Search for the cell housing the specified text and yield its (X, Y) center coordinate. 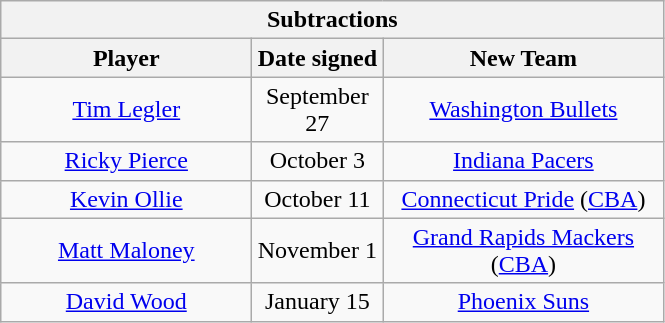
Grand Rapids Mackers (CBA) (524, 250)
October 3 (318, 161)
October 11 (318, 199)
November 1 (318, 250)
January 15 (318, 302)
Kevin Ollie (126, 199)
David Wood (126, 302)
New Team (524, 58)
Subtractions (332, 20)
Washington Bullets (524, 110)
Matt Maloney (126, 250)
Player (126, 58)
Ricky Pierce (126, 161)
Connecticut Pride (CBA) (524, 199)
September 27 (318, 110)
Date signed (318, 58)
Indiana Pacers (524, 161)
Tim Legler (126, 110)
Phoenix Suns (524, 302)
